Output the [x, y] coordinate of the center of the cell containing the given text.  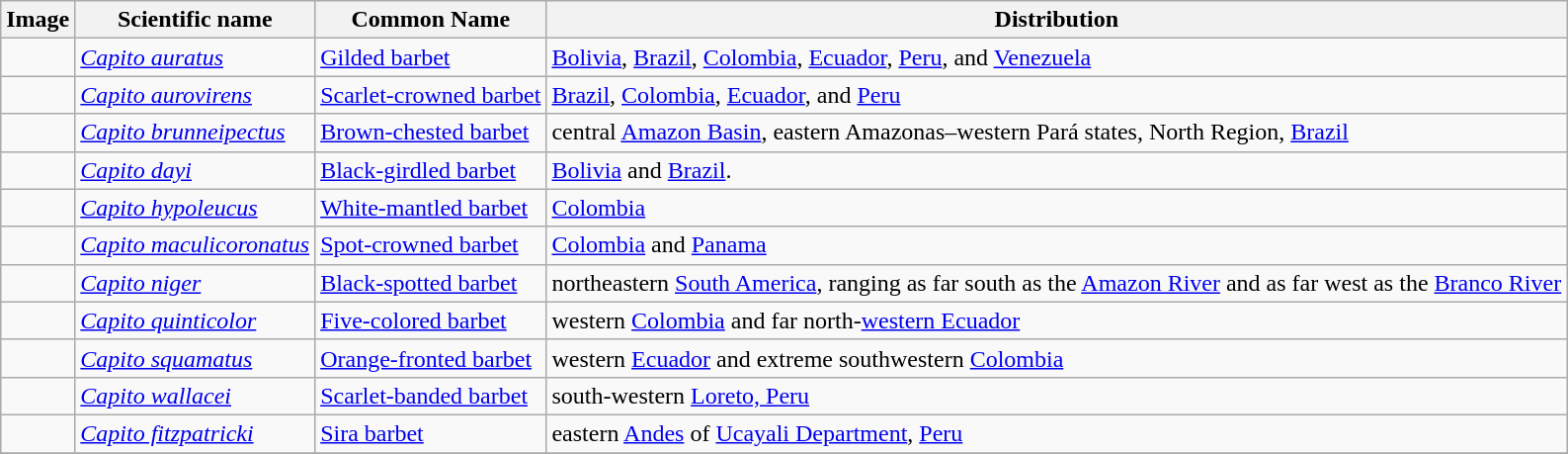
northeastern South America, ranging as far south as the Amazon River and as far west as the Branco River [1057, 283]
Sira barbet [431, 433]
western Ecuador and extreme southwestern Colombia [1057, 358]
Colombia [1057, 208]
Spot-crowned barbet [431, 245]
Capito aurovirens [196, 95]
Orange-fronted barbet [431, 358]
Black-spotted barbet [431, 283]
western Colombia and far north-western Ecuador [1057, 320]
Capito maculicoronatus [196, 245]
Capito fitzpatricki [196, 433]
Scientific name [196, 20]
White-mantled barbet [431, 208]
Brown-chested barbet [431, 133]
Capito niger [196, 283]
Common Name [431, 20]
Scarlet-crowned barbet [431, 95]
Capito hypoleucus [196, 208]
eastern Andes of Ucayali Department, Peru [1057, 433]
Scarlet-banded barbet [431, 396]
Capito auratus [196, 57]
south-western Loreto, Peru [1057, 396]
central Amazon Basin, eastern Amazonas–western Pará states, North Region, Brazil [1057, 133]
Capito dayi [196, 170]
Black-girdled barbet [431, 170]
Capito wallacei [196, 396]
Bolivia and Brazil. [1057, 170]
Image [38, 20]
Bolivia, Brazil, Colombia, Ecuador, Peru, and Venezuela [1057, 57]
Gilded barbet [431, 57]
Capito brunneipectus [196, 133]
Capito quinticolor [196, 320]
Colombia and Panama [1057, 245]
Capito squamatus [196, 358]
Five-colored barbet [431, 320]
Brazil, Colombia, Ecuador, and Peru [1057, 95]
Distribution [1057, 20]
